For the text-containing cell, return its midpoint in (X, Y) coordinate format. 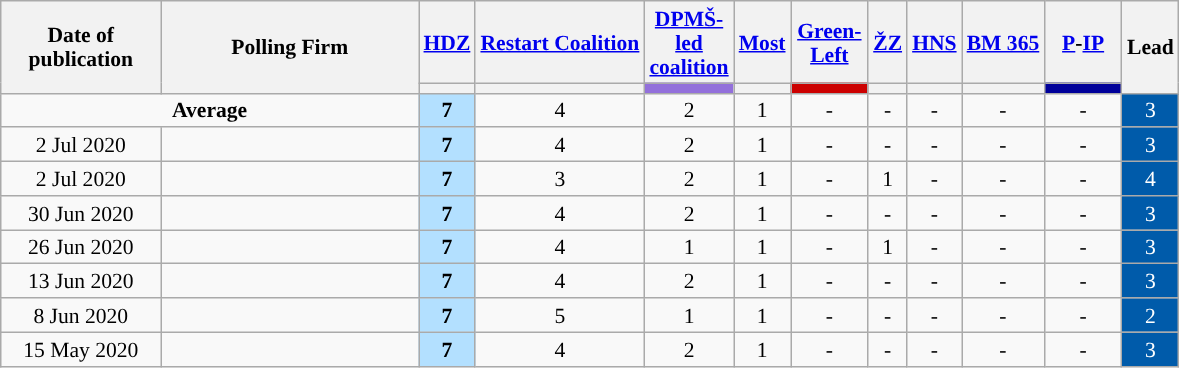
Polling Firm (290, 47)
HDZ (446, 42)
P-IP (1083, 42)
30 Jun 2020 (81, 213)
DPMŠ-led coalition (688, 42)
BM 365 (1004, 42)
Restart Coalition (560, 42)
ŽZ (888, 42)
Most (762, 42)
26 Jun 2020 (81, 247)
Date of publication (81, 47)
15 May 2020 (81, 349)
Green-Left (830, 42)
Average (210, 110)
8 Jun 2020 (81, 315)
HNS (934, 42)
5 (560, 315)
13 Jun 2020 (81, 281)
Lead (1150, 47)
